Find where the given text appears and provide that cell's center as (X, Y) coordinate. 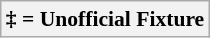
‡ = Unofficial Fixture (105, 19)
